Determine the (X, Y) coordinate at the center of the cell enclosing the given text.  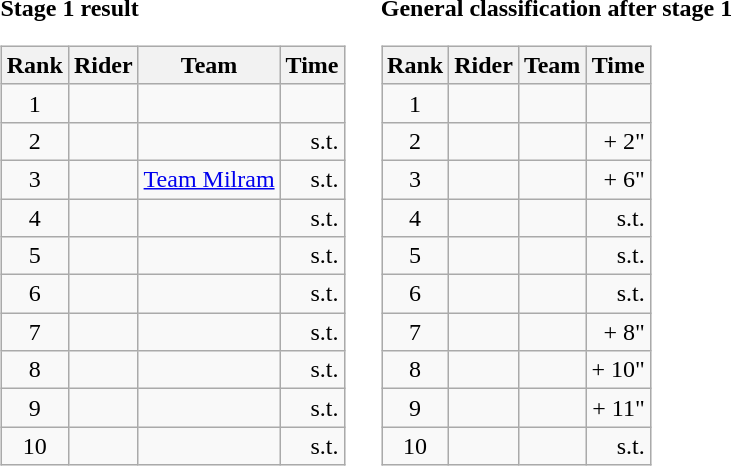
Team Milram (209, 179)
+ 11" (618, 408)
+ 6" (618, 179)
+ 8" (618, 332)
+ 2" (618, 141)
+ 10" (618, 370)
